Extract the (X, Y) coordinate from the center of the cell holding the provided text.  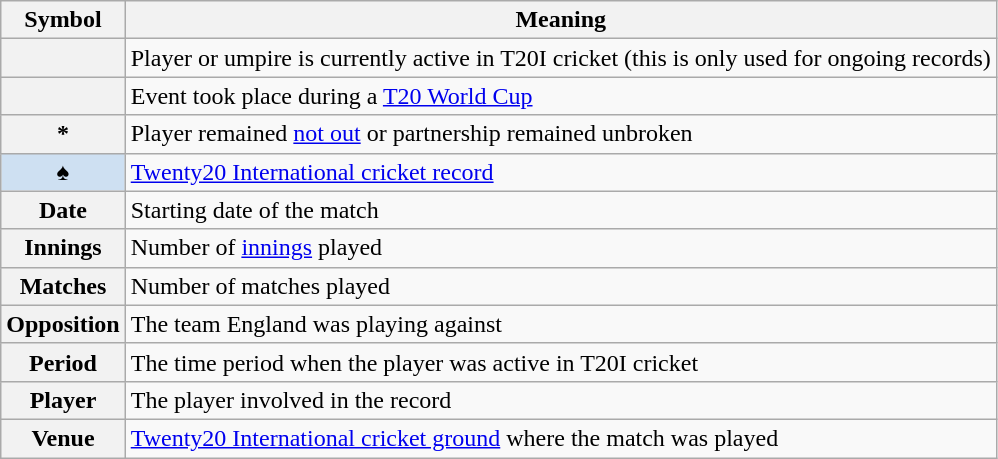
Opposition (63, 324)
Twenty20 International cricket record (560, 172)
* (63, 134)
Venue (63, 438)
Player (63, 400)
Player remained not out or partnership remained unbroken (560, 134)
Event took place during a T20 World Cup (560, 96)
Period (63, 362)
Date (63, 210)
The player involved in the record (560, 400)
Starting date of the match (560, 210)
The time period when the player was active in T20I cricket (560, 362)
Innings (63, 248)
Player or umpire is currently active in T20I cricket (this is only used for ongoing records) (560, 58)
Twenty20 International cricket ground where the match was played (560, 438)
Number of matches played (560, 286)
Number of innings played (560, 248)
Symbol (63, 20)
The team England was playing against (560, 324)
♠ (63, 172)
Meaning (560, 20)
Matches (63, 286)
